Determine the (x, y) coordinate at the center of the cell enclosing the given text.  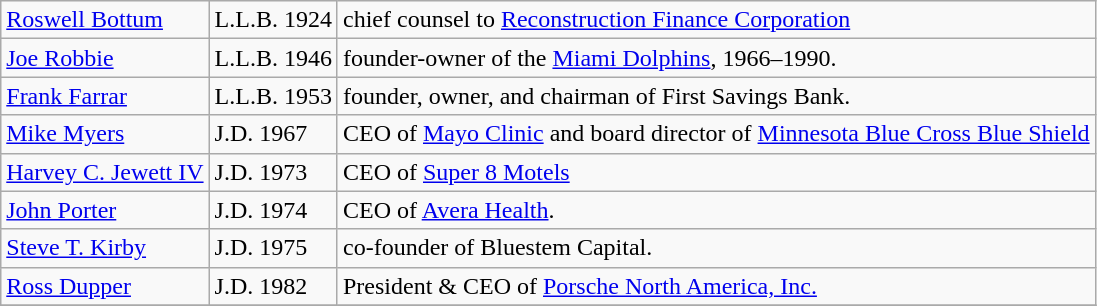
L.L.B. 1924 (273, 20)
J.D. 1973 (273, 172)
Ross Dupper (105, 286)
J.D. 1967 (273, 134)
CEO of Super 8 Motels (716, 172)
J.D. 1975 (273, 248)
Mike Myers (105, 134)
Roswell Bottum (105, 20)
J.D. 1982 (273, 286)
President & CEO of Porsche North America, Inc. (716, 286)
Steve T. Kirby (105, 248)
chief counsel to Reconstruction Finance Corporation (716, 20)
L.L.B. 1946 (273, 58)
co-founder of Bluestem Capital. (716, 248)
CEO of Avera Health. (716, 210)
Harvey C. Jewett IV (105, 172)
L.L.B. 1953 (273, 96)
Joe Robbie (105, 58)
CEO of Mayo Clinic and board director of Minnesota Blue Cross Blue Shield (716, 134)
John Porter (105, 210)
Frank Farrar (105, 96)
founder-owner of the Miami Dolphins, 1966–1990. (716, 58)
founder, owner, and chairman of First Savings Bank. (716, 96)
J.D. 1974 (273, 210)
